Search for the cell housing the specified text and yield its (x, y) center coordinate. 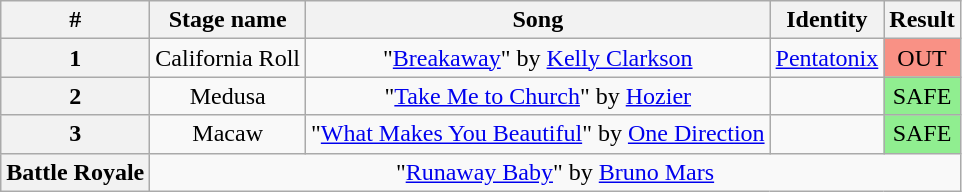
"Take Me to Church" by Hozier (538, 96)
California Roll (228, 58)
Stage name (228, 20)
Result (922, 20)
2 (76, 96)
"Runaway Baby" by Bruno Mars (555, 172)
Pentatonix (827, 58)
OUT (922, 58)
1 (76, 58)
# (76, 20)
Battle Royale (76, 172)
Identity (827, 20)
Song (538, 20)
Macaw (228, 134)
Medusa (228, 96)
3 (76, 134)
"Breakaway" by Kelly Clarkson (538, 58)
"What Makes You Beautiful" by One Direction (538, 134)
